Pinpoint the cell where the given text exists, returning its [X, Y] midpoint coordinate. 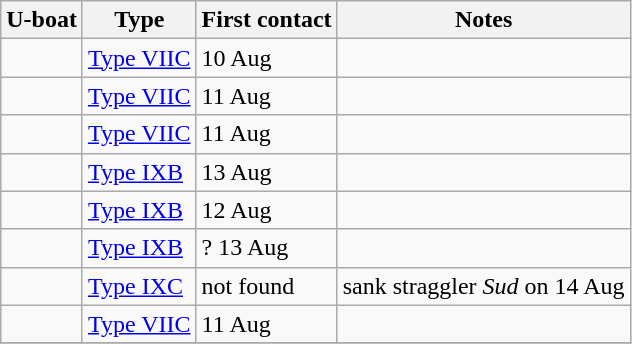
Notes [484, 20]
not found [266, 286]
12 Aug [266, 210]
? 13 Aug [266, 248]
Type [139, 20]
sank straggler Sud on 14 Aug [484, 286]
First contact [266, 20]
Type IXC [139, 286]
13 Aug [266, 172]
10 Aug [266, 58]
U-boat [42, 20]
